Output the (x, y) coordinate of the center of the cell containing the given text.  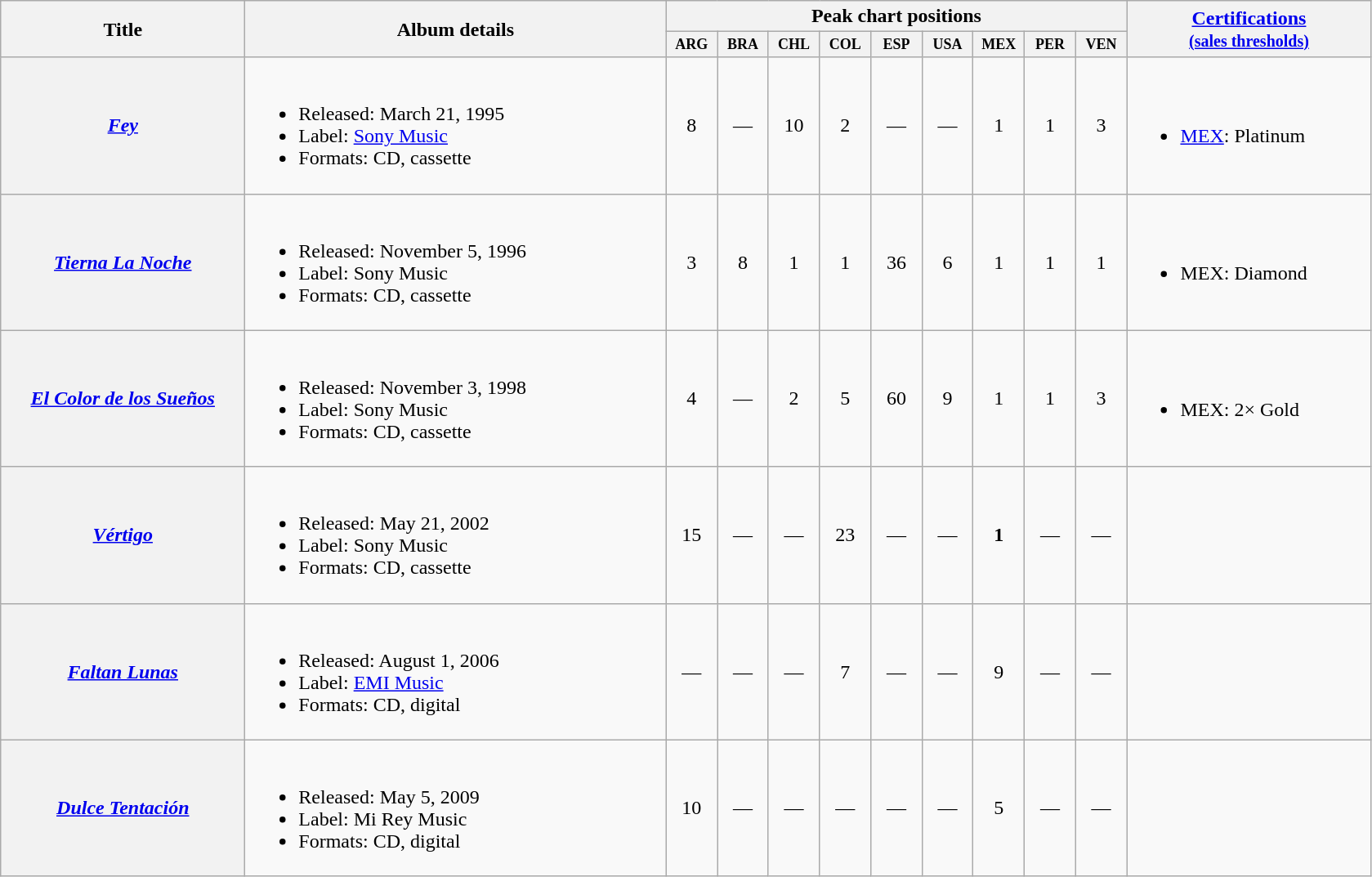
4 (691, 399)
Released: May 5, 2009Label: Mi Rey MusicFormats: CD, digital (456, 808)
Released: March 21, 1995Label: Sony MusicFormats: CD, cassette (456, 126)
Released: August 1, 2006Label: EMI MusicFormats: CD, digital (456, 672)
Vértigo (123, 535)
36 (897, 262)
Title (123, 29)
CHL (794, 44)
MEX (999, 44)
Released: November 3, 1998Label: Sony MusicFormats: CD, cassette (456, 399)
Certifications(sales thresholds) (1249, 29)
60 (897, 399)
6 (948, 262)
Tierna La Noche (123, 262)
Fey (123, 126)
Album details (456, 29)
ESP (897, 44)
BRA (744, 44)
MEX: Platinum (1249, 126)
Peak chart positions (896, 16)
15 (691, 535)
USA (948, 44)
Faltan Lunas (123, 672)
23 (845, 535)
Released: May 21, 2002Label: Sony MusicFormats: CD, cassette (456, 535)
MEX: 2× Gold (1249, 399)
COL (845, 44)
MEX: Diamond (1249, 262)
ARG (691, 44)
VEN (1102, 44)
Dulce Tentación (123, 808)
7 (845, 672)
Released: November 5, 1996Label: Sony MusicFormats: CD, cassette (456, 262)
El Color de los Sueños (123, 399)
PER (1051, 44)
